Find where the given text appears and provide that cell's center as [X, Y] coordinate. 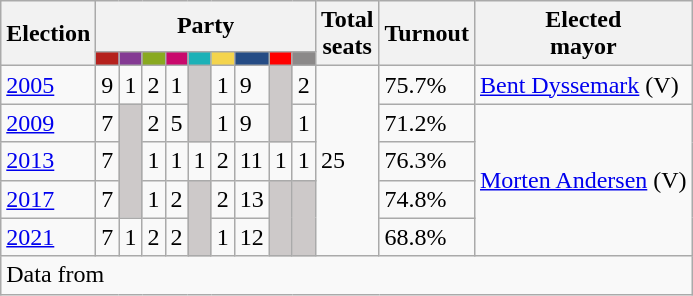
Electedmayor [583, 34]
25 [347, 161]
76.3% [427, 161]
Morten Andersen (V) [583, 180]
68.8% [427, 237]
2005 [48, 85]
2021 [48, 237]
2017 [48, 199]
71.2% [427, 123]
2009 [48, 123]
Turnout [427, 34]
Election [48, 34]
Party [206, 26]
13 [252, 199]
74.8% [427, 199]
12 [252, 237]
5 [176, 123]
Data from [346, 275]
Bent Dyssemark (V) [583, 85]
2013 [48, 161]
75.7% [427, 85]
11 [252, 161]
Totalseats [347, 34]
